Find where the given text appears and provide that cell's center as (x, y) coordinate. 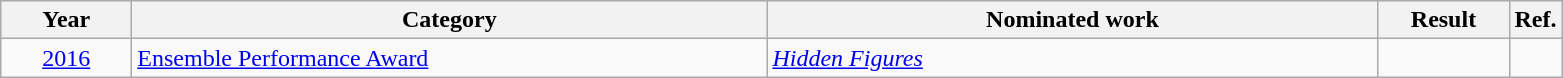
2016 (66, 58)
Year (66, 20)
Category (450, 20)
Nominated work (1072, 20)
Ref. (1536, 20)
Result (1444, 20)
Hidden Figures (1072, 58)
Ensemble Performance Award (450, 58)
